Provide the (X, Y) coordinate of the cell's center where the given text is located.  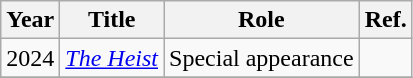
Role (262, 20)
2024 (30, 58)
Special appearance (262, 58)
The Heist (112, 58)
Title (112, 20)
Ref. (386, 20)
Year (30, 20)
